Output the (X, Y) coordinate of the center of the cell containing the given text.  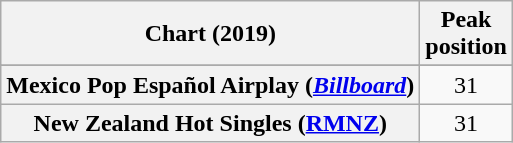
Chart (2019) (210, 34)
Mexico Pop Español Airplay (Billboard) (210, 85)
Peakposition (466, 34)
New Zealand Hot Singles (RMNZ) (210, 123)
